Capture the cell that displays the provided text and extract its [x, y] central coordinate. 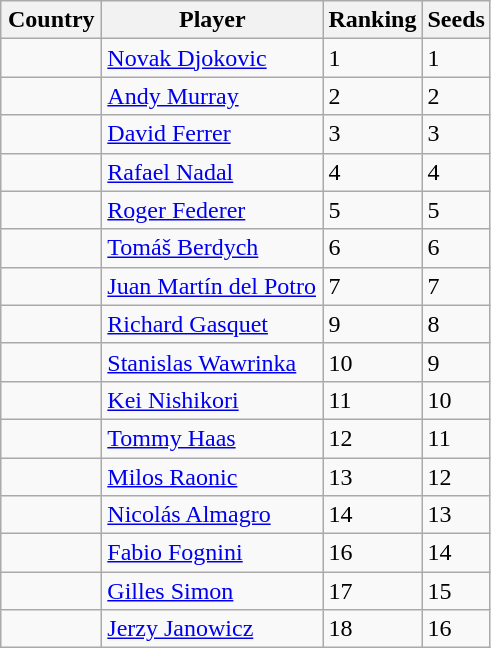
Seeds [456, 20]
Stanislas Wawrinka [212, 362]
Nicolás Almagro [212, 515]
Richard Gasquet [212, 324]
Novak Djokovic [212, 58]
Ranking [372, 20]
Tommy Haas [212, 438]
Player [212, 20]
Rafael Nadal [212, 172]
15 [456, 591]
Milos Raonic [212, 477]
Andy Murray [212, 96]
David Ferrer [212, 134]
8 [456, 324]
Fabio Fognini [212, 553]
Juan Martín del Potro [212, 286]
Gilles Simon [212, 591]
Kei Nishikori [212, 400]
Jerzy Janowicz [212, 629]
17 [372, 591]
Country [52, 20]
Roger Federer [212, 210]
18 [372, 629]
Tomáš Berdych [212, 248]
